Locate the cell with the specified text and output its [x, y] center coordinate. 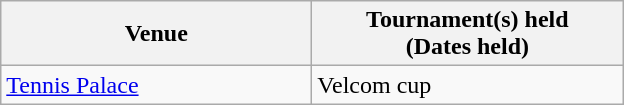
Tournament(s) held(Dates held) [468, 34]
Venue [156, 34]
Velcom cup [468, 85]
Tennis Palace [156, 85]
